Provide the [x, y] coordinate of the cell's center where the given text is located.  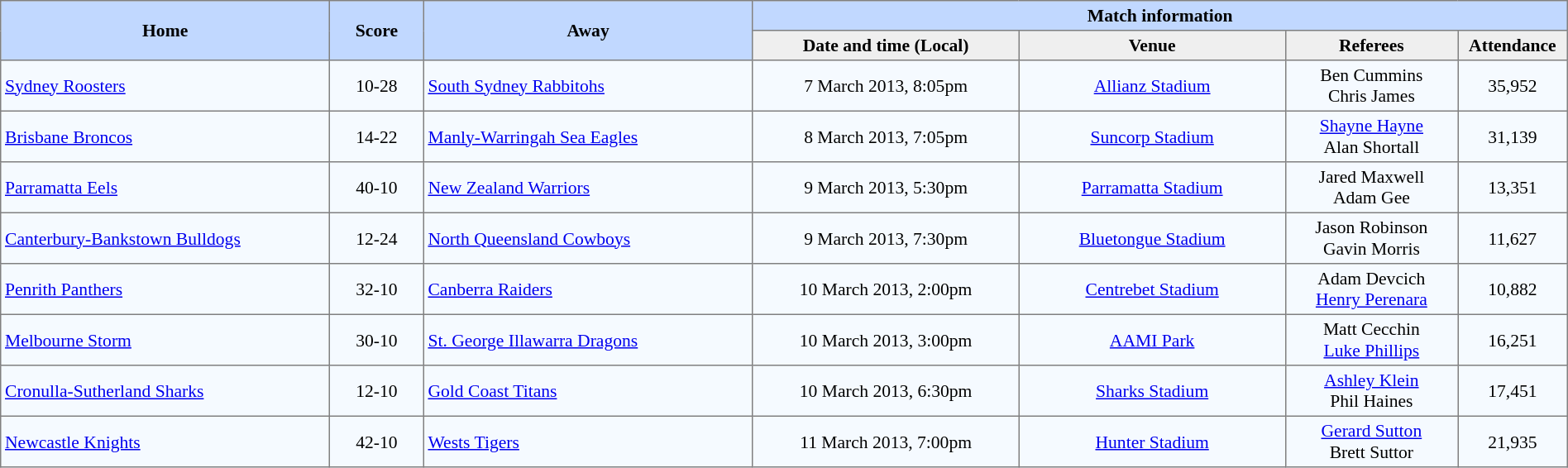
11 March 2013, 7:00pm [886, 442]
31,139 [1513, 136]
Allianz Stadium [1152, 86]
Sharks Stadium [1152, 391]
Sydney Roosters [165, 86]
Newcastle Knights [165, 442]
Date and time (Local) [886, 45]
10,882 [1513, 289]
10 March 2013, 2:00pm [886, 289]
Brisbane Broncos [165, 136]
North Queensland Cowboys [588, 238]
New Zealand Warriors [588, 188]
Ashley KleinPhil Haines [1371, 391]
Melbourne Storm [165, 340]
Venue [1152, 45]
St. George Illawarra Dragons [588, 340]
Adam DevcichHenry Perenara [1371, 289]
Jason RobinsonGavin Morris [1371, 238]
Gerard SuttonBrett Suttor [1371, 442]
Cronulla-Sutherland Sharks [165, 391]
30-10 [377, 340]
21,935 [1513, 442]
Jared MaxwellAdam Gee [1371, 188]
Attendance [1513, 45]
Parramatta Eels [165, 188]
42-10 [377, 442]
Wests Tigers [588, 442]
South Sydney Rabbitohs [588, 86]
Centrebet Stadium [1152, 289]
AAMI Park [1152, 340]
32-10 [377, 289]
Bluetongue Stadium [1152, 238]
Penrith Panthers [165, 289]
16,251 [1513, 340]
Parramatta Stadium [1152, 188]
Shayne HayneAlan Shortall [1371, 136]
9 March 2013, 5:30pm [886, 188]
17,451 [1513, 391]
35,952 [1513, 86]
12-24 [377, 238]
12-10 [377, 391]
Hunter Stadium [1152, 442]
Home [165, 31]
11,627 [1513, 238]
Canberra Raiders [588, 289]
Away [588, 31]
Score [377, 31]
8 March 2013, 7:05pm [886, 136]
10 March 2013, 6:30pm [886, 391]
13,351 [1513, 188]
9 March 2013, 7:30pm [886, 238]
Suncorp Stadium [1152, 136]
Match information [1159, 16]
10 March 2013, 3:00pm [886, 340]
10-28 [377, 86]
Manly-Warringah Sea Eagles [588, 136]
Referees [1371, 45]
Canterbury-Bankstown Bulldogs [165, 238]
Gold Coast Titans [588, 391]
Matt CecchinLuke Phillips [1371, 340]
40-10 [377, 188]
14-22 [377, 136]
Ben CumminsChris James [1371, 86]
7 March 2013, 8:05pm [886, 86]
